Pinpoint the cell where the given text exists, returning its [X, Y] midpoint coordinate. 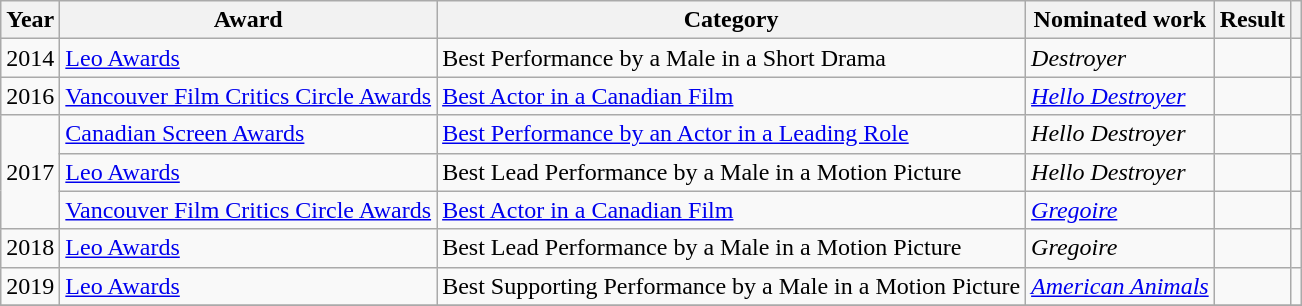
Award [248, 20]
2014 [30, 58]
2018 [30, 248]
Canadian Screen Awards [248, 134]
2019 [30, 286]
Nominated work [1120, 20]
Category [732, 20]
Best Performance by an Actor in a Leading Role [732, 134]
2016 [30, 96]
2017 [30, 172]
Best Supporting Performance by a Male in a Motion Picture [732, 286]
Result [1252, 20]
Destroyer [1120, 58]
Best Performance by a Male in a Short Drama [732, 58]
American Animals [1120, 286]
Year [30, 20]
